Determine the [x, y] coordinate at the center of the cell enclosing the given text.  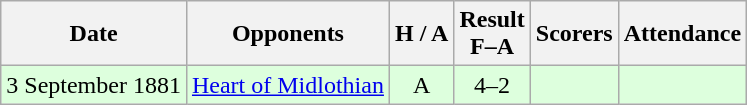
3 September 1881 [94, 85]
Date [94, 34]
ResultF–A [492, 34]
Opponents [288, 34]
Scorers [574, 34]
4–2 [492, 85]
Attendance [682, 34]
H / A [421, 34]
A [421, 85]
Heart of Midlothian [288, 85]
